Return the [x, y] coordinate for the center point of the cell that contains the specified text.  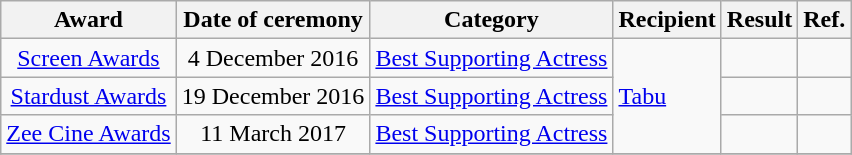
Screen Awards [88, 58]
Tabu [667, 96]
4 December 2016 [273, 58]
Category [492, 20]
Date of ceremony [273, 20]
19 December 2016 [273, 96]
Ref. [824, 20]
Result [759, 20]
Award [88, 20]
Recipient [667, 20]
11 March 2017 [273, 134]
Stardust Awards [88, 96]
Zee Cine Awards [88, 134]
